Scan for the cell matching the given text and deliver its (x, y) coordinate at center. 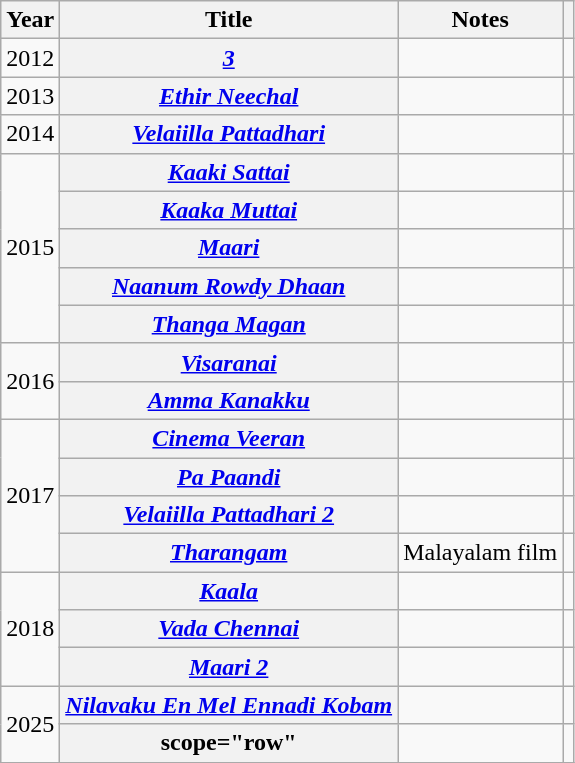
3 (229, 58)
Nilavaku En Mel Ennadi Kobam (229, 705)
Thanga Magan (229, 324)
Maari 2 (229, 667)
Cinema Veeran (229, 438)
2015 (30, 248)
Naanum Rowdy Dhaan (229, 286)
2013 (30, 96)
Malayalam film (480, 553)
Kaaka Muttai (229, 210)
Visaranai (229, 362)
Amma Kanakku (229, 400)
2016 (30, 381)
2017 (30, 495)
Ethir Neechal (229, 96)
2012 (30, 58)
Notes (480, 20)
scope="row" (229, 743)
Pa Paandi (229, 477)
Velaiilla Pattadhari 2 (229, 515)
Tharangam (229, 553)
2014 (30, 134)
2025 (30, 724)
Maari (229, 248)
Velaiilla Pattadhari (229, 134)
Title (229, 20)
Kaala (229, 591)
Kaaki Sattai (229, 172)
Year (30, 20)
2018 (30, 629)
Vada Chennai (229, 629)
